From the cell containing the given text, extract its center point as (X, Y) coordinate. 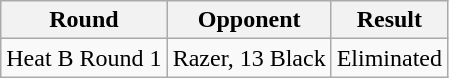
Round (84, 20)
Eliminated (389, 58)
Razer, 13 Black (249, 58)
Heat B Round 1 (84, 58)
Result (389, 20)
Opponent (249, 20)
